Capture the cell that displays the provided text and extract its [X, Y] central coordinate. 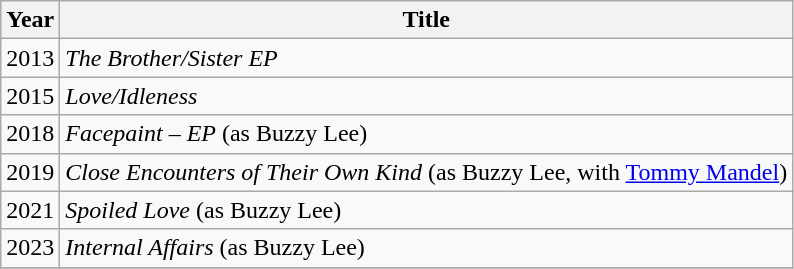
Year [30, 20]
Internal Affairs (as Buzzy Lee) [426, 248]
Spoiled Love (as Buzzy Lee) [426, 210]
2023 [30, 248]
2015 [30, 96]
Facepaint – EP (as Buzzy Lee) [426, 134]
2019 [30, 172]
Close Encounters of Their Own Kind (as Buzzy Lee, with Tommy Mandel) [426, 172]
The Brother/Sister EP [426, 58]
2018 [30, 134]
Love/Idleness [426, 96]
2013 [30, 58]
Title [426, 20]
2021 [30, 210]
